Find where the given text appears and provide that cell's center as (x, y) coordinate. 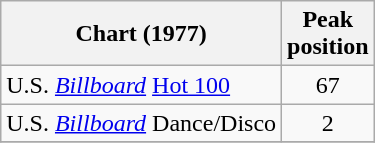
U.S. Billboard Dance/Disco (142, 123)
2 (328, 123)
Peakposition (328, 34)
Chart (1977) (142, 34)
67 (328, 85)
U.S. Billboard Hot 100 (142, 85)
